Search for the cell housing the specified text and yield its (x, y) center coordinate. 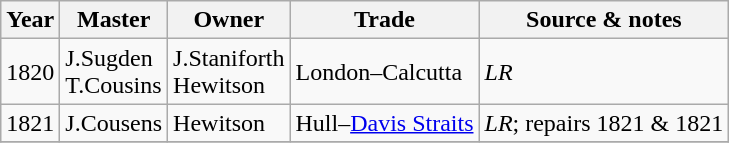
London–Calcutta (384, 72)
Source & notes (604, 20)
J.Cousens (114, 123)
Year (30, 20)
1821 (30, 123)
1820 (30, 72)
J.SugdenT.Cousins (114, 72)
LR (604, 72)
Trade (384, 20)
Master (114, 20)
LR; repairs 1821 & 1821 (604, 123)
Hull–Davis Straits (384, 123)
J.StaniforthHewitson (229, 72)
Owner (229, 20)
Hewitson (229, 123)
